Identify which cell holds the provided text, then report its (x, y) central coordinate. 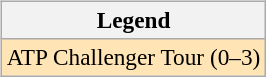
ATP Challenger Tour (0–3) (133, 57)
Legend (133, 20)
